From the cell containing the given text, extract its center point as [X, Y] coordinate. 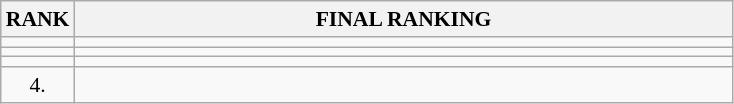
4. [38, 85]
FINAL RANKING [403, 19]
RANK [38, 19]
